Extract the [X, Y] coordinate from the center of the cell holding the provided text.  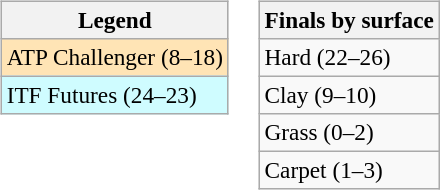
Grass (0–2) [349, 133]
ATP Challenger (8–18) [114, 57]
Carpet (1–3) [349, 171]
Finals by surface [349, 20]
Clay (9–10) [349, 95]
Hard (22–26) [349, 57]
Legend [114, 20]
ITF Futures (24–23) [114, 95]
